Output the [X, Y] coordinate of the center of the cell containing the given text.  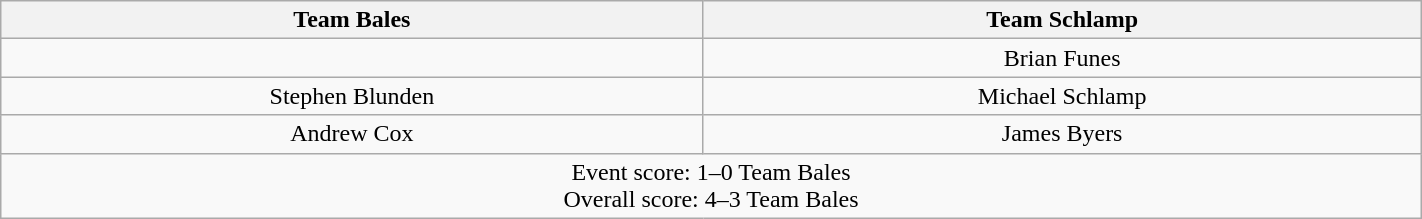
Team Schlamp [1062, 20]
Event score: 1–0 Team Bales Overall score: 4–3 Team Bales [711, 186]
Team Bales [352, 20]
Stephen Blunden [352, 96]
Michael Schlamp [1062, 96]
Brian Funes [1062, 58]
James Byers [1062, 134]
Andrew Cox [352, 134]
